Provide the [X, Y] coordinate of the cell's center where the given text is located.  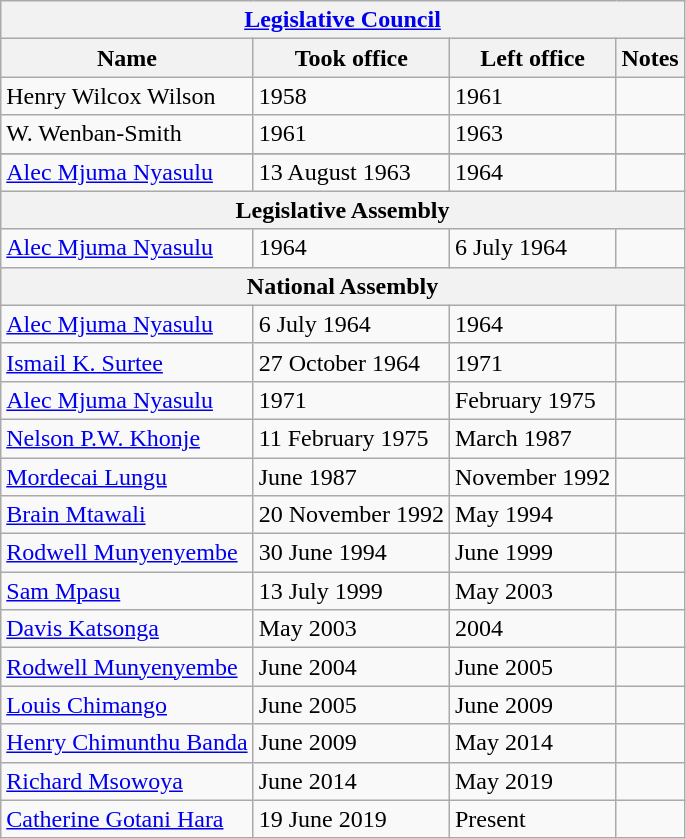
Brain Mtawali [127, 515]
Henry Chimunthu Banda [127, 743]
Took office [351, 58]
2004 [532, 629]
11 February 1975 [351, 438]
Nelson P.W. Khonje [127, 438]
19 June 2019 [351, 819]
1963 [532, 134]
Henry Wilcox Wilson [127, 96]
1958 [351, 96]
June 2014 [351, 781]
Ismail K. Surtee [127, 362]
May 1994 [532, 515]
Present [532, 819]
30 June 1994 [351, 553]
March 1987 [532, 438]
Louis Chimango [127, 705]
Catherine Gotani Hara [127, 819]
May 2014 [532, 743]
Davis Katsonga [127, 629]
June 2004 [351, 667]
27 October 1964 [351, 362]
May 2019 [532, 781]
Legislative Council [342, 20]
Name [127, 58]
February 1975 [532, 400]
Left office [532, 58]
20 November 1992 [351, 515]
Mordecai Lungu [127, 477]
13 July 1999 [351, 591]
National Assembly [342, 286]
13 August 1963 [351, 172]
Richard Msowoya [127, 781]
Notes [650, 58]
Sam Mpasu [127, 591]
November 1992 [532, 477]
June 1987 [351, 477]
W. Wenban-Smith [127, 134]
Legislative Assembly [342, 210]
June 1999 [532, 553]
